Scan for the cell matching the given text and deliver its (x, y) coordinate at center. 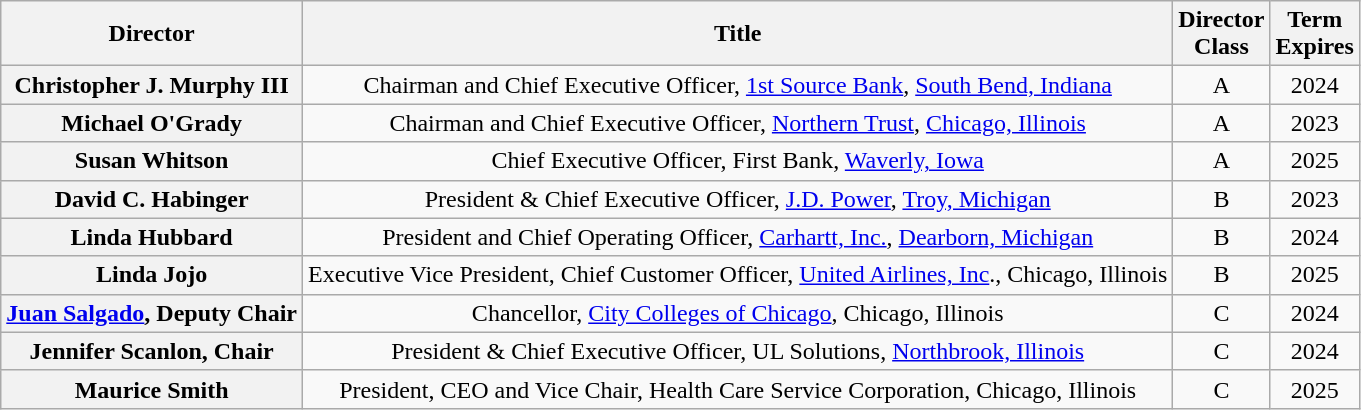
Title (738, 34)
Chief Executive Officer, First Bank, Waverly, Iowa (738, 161)
Chairman and Chief Executive Officer, 1st Source Bank, South Bend, Indiana (738, 85)
Director (152, 34)
President & Chief Executive Officer, J.D. Power, Troy, Michigan (738, 199)
Michael O'Grady (152, 123)
TermExpires (1314, 34)
Chancellor, City Colleges of Chicago, Chicago, Illinois (738, 313)
President & Chief Executive Officer, UL Solutions, Northbrook, Illinois (738, 351)
David C. Habinger (152, 199)
Jennifer Scanlon, Chair (152, 351)
President, CEO and Vice Chair, Health Care Service Corporation, Chicago, Illinois (738, 389)
Christopher J. Murphy III (152, 85)
Juan Salgado, Deputy Chair (152, 313)
President and Chief Operating Officer, Carhartt, Inc., Dearborn, Michigan (738, 237)
Executive Vice President, Chief Customer Officer, United Airlines, Inc., Chicago, Illinois (738, 275)
Chairman and Chief Executive Officer, Northern Trust, Chicago, Illinois (738, 123)
Susan Whitson (152, 161)
Linda Hubbard (152, 237)
DirectorClass (1222, 34)
Maurice Smith (152, 389)
Linda Jojo (152, 275)
